Capture the cell that displays the provided text and extract its [x, y] central coordinate. 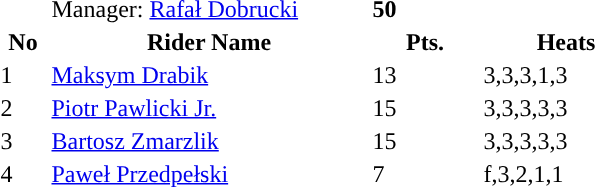
Bartosz Zmarzlik [209, 141]
13 [425, 75]
Rider Name [209, 42]
Pts. [425, 42]
Piotr Pawlicki Jr. [209, 108]
Maksym Drabik [209, 75]
